For the text-containing cell, return its midpoint in [x, y] coordinate format. 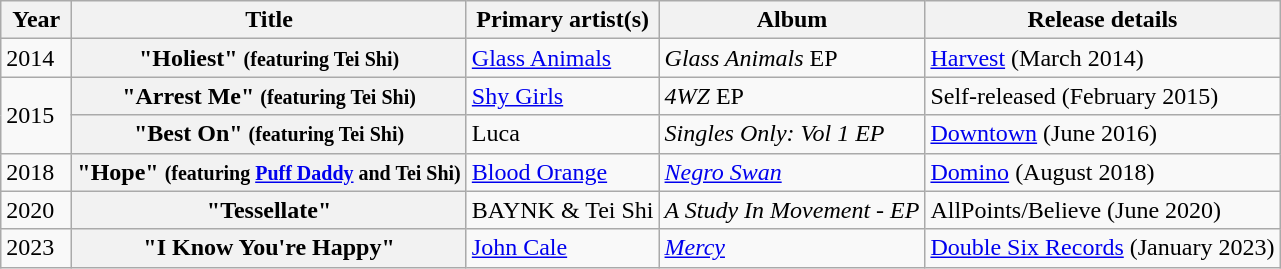
2020 [36, 210]
BAYNK & Tei Shi [562, 210]
"Arrest Me" (featuring Tei Shi) [269, 96]
AllPoints/Believe (June 2020) [1102, 210]
"Best On" (featuring Tei Shi) [269, 134]
Glass Animals [562, 58]
Double Six Records (January 2023) [1102, 248]
Shy Girls [562, 96]
"I Know You're Happy" [269, 248]
2018 [36, 172]
Negro Swan [792, 172]
Glass Animals EP [792, 58]
Blood Orange [562, 172]
Singles Only: Vol 1 EP [792, 134]
Title [269, 20]
2023 [36, 248]
"Tessellate" [269, 210]
4WZ EP [792, 96]
Release details [1102, 20]
A Study In Movement - EP [792, 210]
Mercy [792, 248]
John Cale [562, 248]
Primary artist(s) [562, 20]
Luca [562, 134]
2015 [36, 115]
Domino (August 2018) [1102, 172]
Year [36, 20]
"Holiest" (featuring Tei Shi) [269, 58]
Harvest (March 2014) [1102, 58]
Album [792, 20]
Self-released (February 2015) [1102, 96]
Downtown (June 2016) [1102, 134]
2014 [36, 58]
"Hope" (featuring Puff Daddy and Tei Shi) [269, 172]
